Scan for the cell matching the given text and deliver its (x, y) coordinate at center. 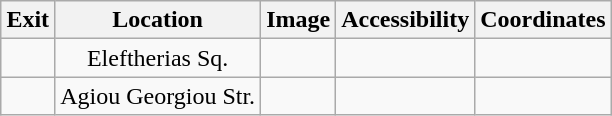
Eleftherias Sq. (158, 58)
Agiou Georgiou Str. (158, 96)
Location (158, 20)
Coordinates (543, 20)
Exit (28, 20)
Image (298, 20)
Accessibility (406, 20)
